Locate the cell with the specified text and output its (x, y) center coordinate. 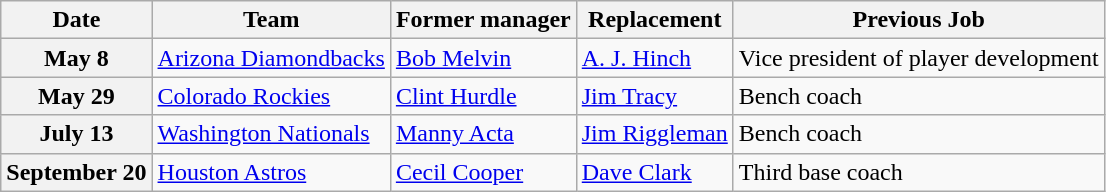
Houston Astros (271, 172)
Replacement (654, 20)
Manny Acta (483, 134)
Former manager (483, 20)
July 13 (76, 134)
September 20 (76, 172)
Dave Clark (654, 172)
Bob Melvin (483, 58)
Third base coach (918, 172)
A. J. Hinch (654, 58)
Previous Job (918, 20)
Vice president of player development (918, 58)
Date (76, 20)
Jim Riggleman (654, 134)
Arizona Diamondbacks (271, 58)
May 29 (76, 96)
Team (271, 20)
Clint Hurdle (483, 96)
Jim Tracy (654, 96)
Washington Nationals (271, 134)
May 8 (76, 58)
Colorado Rockies (271, 96)
Cecil Cooper (483, 172)
